Pinpoint the cell where the given text exists, returning its (x, y) midpoint coordinate. 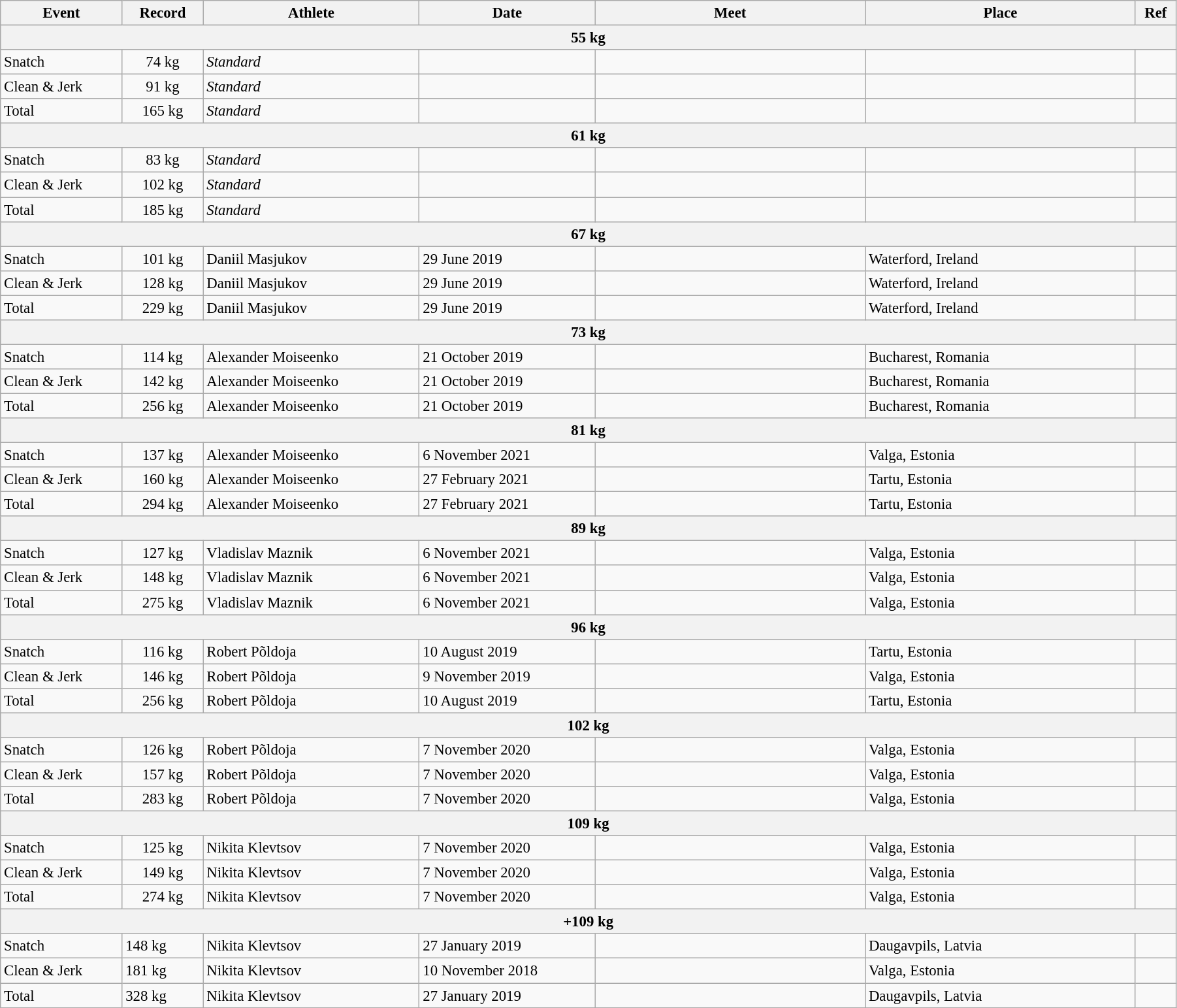
Athlete (311, 13)
116 kg (163, 651)
89 kg (588, 528)
Meet (730, 13)
185 kg (163, 210)
96 kg (588, 627)
109 kg (588, 824)
127 kg (163, 553)
165 kg (163, 111)
146 kg (163, 676)
274 kg (163, 897)
328 kg (163, 996)
55 kg (588, 38)
114 kg (163, 357)
126 kg (163, 750)
73 kg (588, 333)
142 kg (163, 382)
181 kg (163, 971)
10 November 2018 (507, 971)
67 kg (588, 234)
81 kg (588, 431)
149 kg (163, 873)
+109 kg (588, 922)
125 kg (163, 848)
Record (163, 13)
91 kg (163, 87)
128 kg (163, 283)
137 kg (163, 455)
Ref (1155, 13)
Place (1001, 13)
9 November 2019 (507, 676)
61 kg (588, 136)
83 kg (163, 160)
74 kg (163, 62)
294 kg (163, 504)
Event (61, 13)
Date (507, 13)
275 kg (163, 602)
283 kg (163, 799)
157 kg (163, 774)
229 kg (163, 308)
160 kg (163, 480)
101 kg (163, 259)
